Determine the (x, y) coordinate at the center of the cell enclosing the given text.  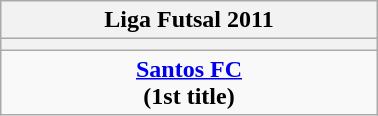
Santos FC (1st title) (189, 82)
Liga Futsal 2011 (189, 20)
